Provide the [x, y] coordinate of the cell's center where the given text is located.  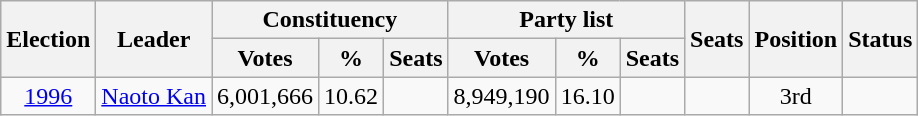
Status [880, 39]
10.62 [352, 96]
Party list [566, 20]
6,001,666 [266, 96]
8,949,190 [502, 96]
16.10 [588, 96]
3rd [796, 96]
Constituency [330, 20]
Election [48, 39]
Position [796, 39]
1996 [48, 96]
Leader [154, 39]
Naoto Kan [154, 96]
